Return the [x, y] coordinate for the center point of the cell that contains the specified text.  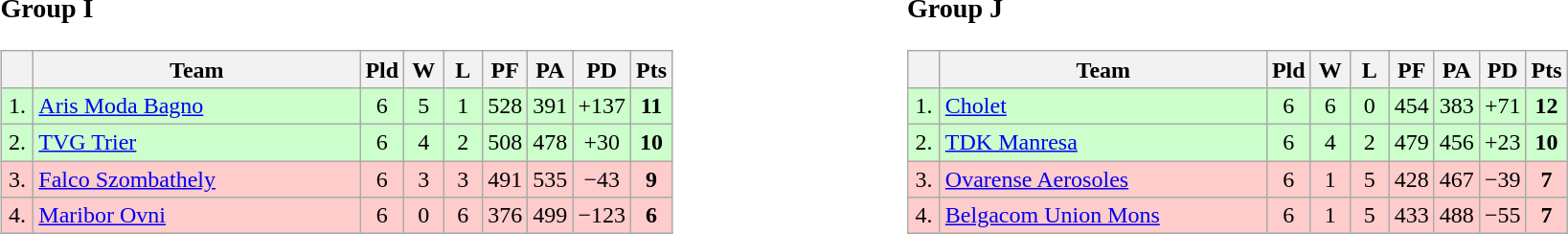
454 [1412, 105]
535 [550, 179]
−55 [1502, 216]
478 [550, 143]
456 [1456, 143]
391 [550, 105]
Belgacom Union Mons [1103, 216]
Falco Szombathely [197, 179]
428 [1412, 179]
383 [1456, 105]
11 [651, 105]
Ovarense Aerosoles [1103, 179]
479 [1412, 143]
Aris Moda Bagno [197, 105]
508 [506, 143]
488 [1456, 216]
−39 [1502, 179]
433 [1412, 216]
Cholet [1103, 105]
467 [1456, 179]
TVG Trier [197, 143]
9 [651, 179]
12 [1546, 105]
376 [506, 216]
−43 [602, 179]
491 [506, 179]
−123 [602, 216]
TDK Manresa [1103, 143]
+30 [602, 143]
499 [550, 216]
528 [506, 105]
+137 [602, 105]
+71 [1502, 105]
Maribor Ovni [197, 216]
+23 [1502, 143]
